Return the (X, Y) coordinate for the center point of the cell that contains the specified text.  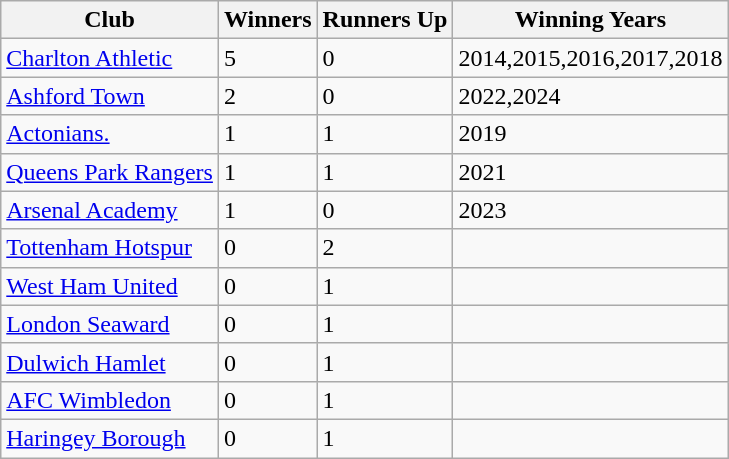
Winners (268, 20)
Tottenham Hotspur (110, 248)
AFC Wimbledon (110, 400)
Actonians. (110, 134)
Dulwich Hamlet (110, 362)
2014,2015,2016,2017,2018 (590, 58)
2023 (590, 210)
Arsenal Academy (110, 210)
2022,2024 (590, 96)
Runners Up (385, 20)
5 (268, 58)
2019 (590, 134)
Winning Years (590, 20)
Haringey Borough (110, 438)
Charlton Athletic (110, 58)
2021 (590, 172)
London Seaward (110, 324)
Queens Park Rangers (110, 172)
West Ham United (110, 286)
Club (110, 20)
Ashford Town (110, 96)
